Identify which cell holds the provided text, then report its (X, Y) central coordinate. 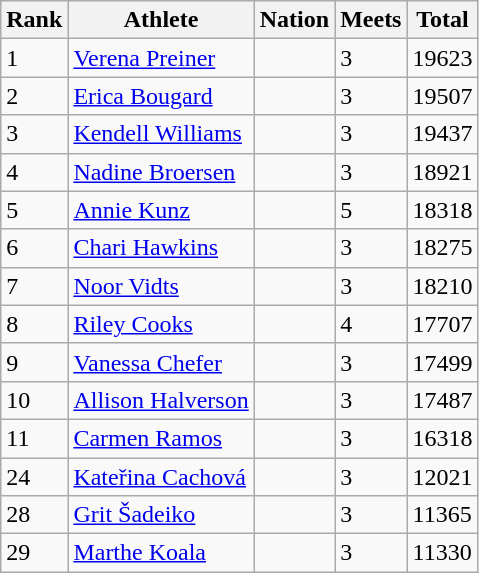
29 (34, 553)
11365 (442, 515)
Grit Šadeiko (161, 515)
16318 (442, 438)
Athlete (161, 20)
Marthe Koala (161, 553)
Kendell Williams (161, 134)
Nation (294, 20)
19437 (442, 134)
Erica Bougard (161, 96)
17707 (442, 324)
Carmen Ramos (161, 438)
18318 (442, 210)
17487 (442, 400)
18921 (442, 172)
2 (34, 96)
7 (34, 286)
19507 (442, 96)
24 (34, 477)
6 (34, 248)
Total (442, 20)
Meets (371, 20)
18210 (442, 286)
28 (34, 515)
9 (34, 362)
Rank (34, 20)
Kateřina Cachová (161, 477)
Riley Cooks (161, 324)
11 (34, 438)
Vanessa Chefer (161, 362)
Verena Preiner (161, 58)
12021 (442, 477)
17499 (442, 362)
19623 (442, 58)
Nadine Broersen (161, 172)
10 (34, 400)
8 (34, 324)
Chari Hawkins (161, 248)
1 (34, 58)
18275 (442, 248)
Allison Halverson (161, 400)
Noor Vidts (161, 286)
Annie Kunz (161, 210)
11330 (442, 553)
